Detect which cell encompasses the target text, then output its [X, Y] center coordinate. 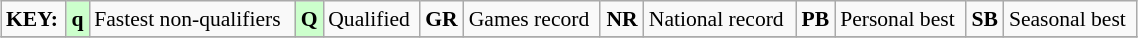
KEY: [34, 19]
Q [309, 19]
NR [622, 19]
Personal best [900, 19]
Games record [532, 19]
SB [985, 19]
GR [442, 19]
Fastest non-qualifiers [192, 19]
National record [720, 19]
Seasonal best [1070, 19]
Qualified [371, 19]
PB [816, 19]
q [78, 19]
